Return (x, y) of the center of cell containing provided text 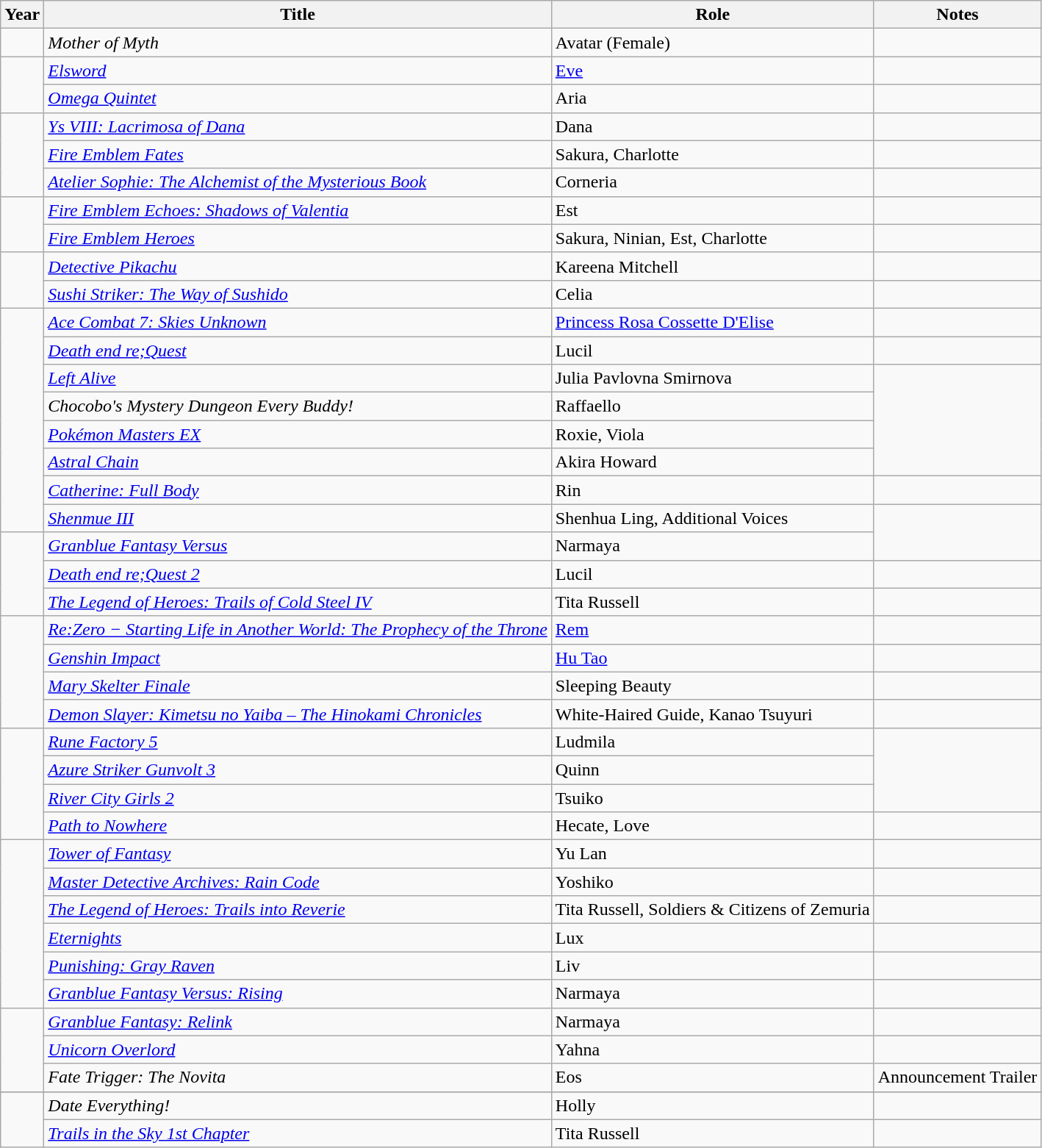
Astral Chain (298, 462)
Hu Tao (713, 658)
Chocobo's Mystery Dungeon Every Buddy! (298, 406)
Path to Nowhere (298, 826)
River City Girls 2 (298, 797)
Yahna (713, 1050)
Rem (713, 630)
Sushi Striker: The Way of Sushido (298, 294)
Julia Pavlovna Smirnova (713, 379)
Pokémon Masters EX (298, 434)
Date Everything! (298, 1105)
Mary Skelter Finale (298, 686)
Sakura, Ninian, Est, Charlotte (713, 238)
Shenmue III (298, 518)
Ludmila (713, 742)
Left Alive (298, 379)
Shenhua Ling, Additional Voices (713, 518)
Announcement Trailer (957, 1077)
Detective Pikachu (298, 266)
Liv (713, 966)
Rune Factory 5 (298, 742)
Est (713, 210)
Sleeping Beauty (713, 686)
Fire Emblem Echoes: Shadows of Valentia (298, 210)
Genshin Impact (298, 658)
Elsword (298, 71)
Ace Combat 7: Skies Unknown (298, 322)
Title (298, 15)
Year (22, 15)
Quinn (713, 769)
Role (713, 15)
Death end re;Quest 2 (298, 574)
Sakura, Charlotte (713, 154)
Roxie, Viola (713, 434)
Yoshiko (713, 882)
Akira Howard (713, 462)
Fire Emblem Fates (298, 154)
Fire Emblem Heroes (298, 238)
Eternights (298, 938)
Catherine: Full Body (298, 490)
Re:Zero − Starting Life in Another World: The Prophecy of the Throne (298, 630)
Unicorn Overlord (298, 1050)
Lux (713, 938)
Aria (713, 98)
Eos (713, 1077)
Azure Striker Gunvolt 3 (298, 769)
Atelier Sophie: The Alchemist of the Mysterious Book (298, 182)
Granblue Fantasy Versus (298, 546)
Raffaello (713, 406)
The Legend of Heroes: Trails into Reverie (298, 910)
Omega Quintet (298, 98)
Rin (713, 490)
Celia (713, 294)
Tower of Fantasy (298, 854)
White-Haired Guide, Kanao Tsuyuri (713, 714)
Punishing: Gray Raven (298, 966)
Avatar (Female) (713, 43)
Death end re;Quest (298, 351)
Princess Rosa Cossette D'Elise (713, 322)
Granblue Fantasy Versus: Rising (298, 994)
Hecate, Love (713, 826)
The Legend of Heroes: Trails of Cold Steel IV (298, 602)
Kareena Mitchell (713, 266)
Tsuiko (713, 797)
Granblue Fantasy: Relink (298, 1022)
Ys VIII: Lacrimosa of Dana (298, 126)
Yu Lan (713, 854)
Mother of Myth (298, 43)
Notes (957, 15)
Trails in the Sky 1st Chapter (298, 1133)
Corneria (713, 182)
Master Detective Archives: Rain Code (298, 882)
Dana (713, 126)
Tita Russell, Soldiers & Citizens of Zemuria (713, 910)
Holly (713, 1105)
Demon Slayer: Kimetsu no Yaiba – The Hinokami Chronicles (298, 714)
Eve (713, 71)
Fate Trigger: The Novita (298, 1077)
